Find where the given text appears and provide that cell's center as (X, Y) coordinate. 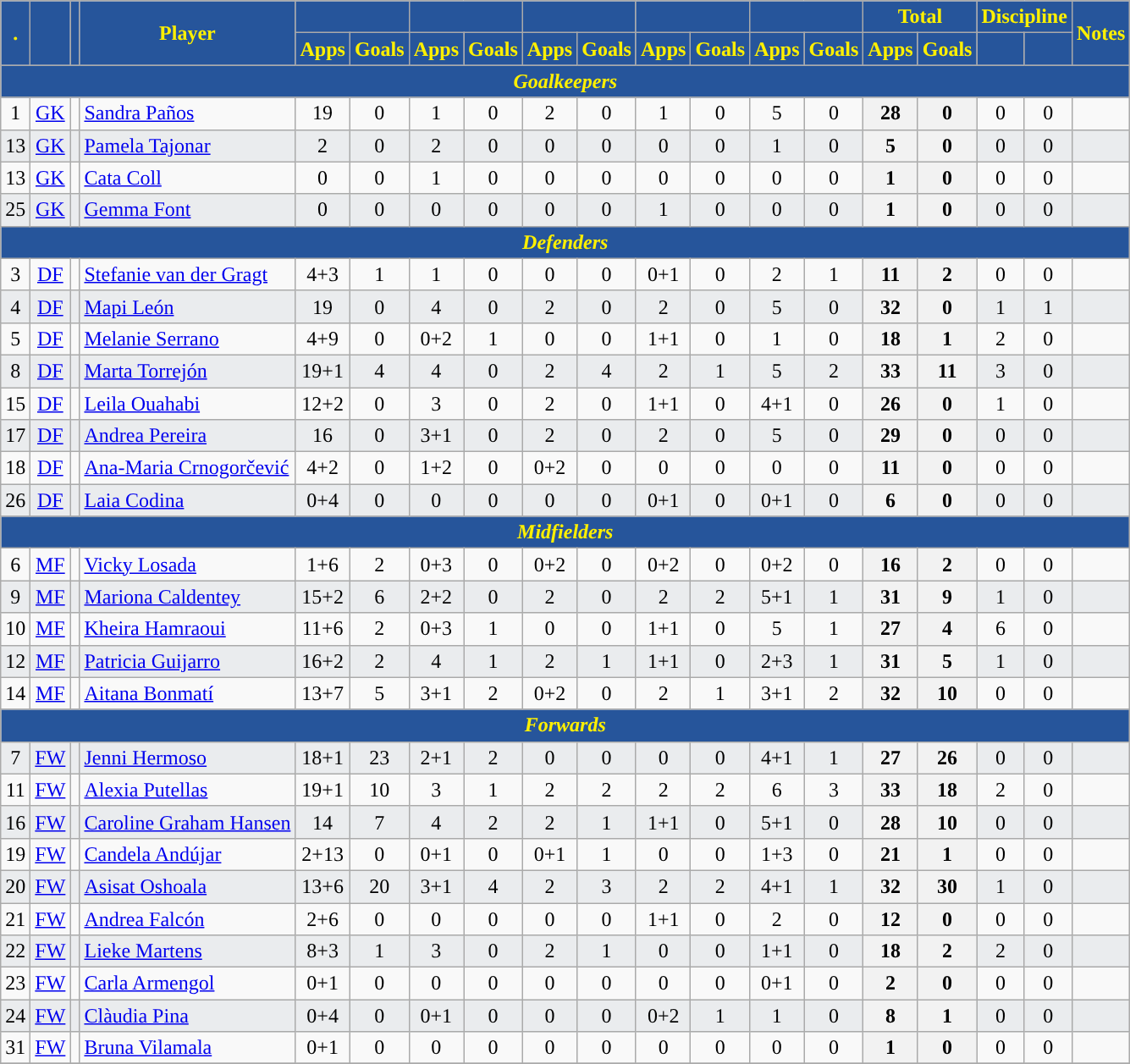
Clàudia Pina (188, 1016)
Asisat Oshoala (188, 886)
Andrea Falcón (188, 918)
Player (188, 33)
Marta Torrejón (188, 371)
29 (890, 436)
Alexia Putellas (188, 790)
2+2 (436, 597)
13+6 (322, 886)
Patricia Guijarro (188, 661)
Sandra Paños (188, 113)
2+3 (777, 661)
Total (920, 17)
1+2 (436, 468)
24 (15, 1016)
Kheira Hamraoui (188, 629)
1+3 (777, 854)
12+2 (322, 404)
Andrea Pereira (188, 436)
Caroline Graham Hansen (188, 822)
Stefanie van der Gragt (188, 274)
17 (15, 436)
18+1 (322, 758)
16+2 (322, 661)
22 (15, 951)
Candela Andújar (188, 854)
13+7 (322, 693)
Notes (1100, 33)
Forwards (565, 725)
1+6 (322, 565)
2+13 (322, 854)
8+3 (322, 951)
Goalkeepers (565, 81)
Discipline (1024, 17)
4+9 (322, 339)
Vicky Losada (188, 565)
Ana-Maria Crnogorčević (188, 468)
2+6 (322, 918)
Carla Armengol (188, 984)
15 (15, 404)
Mariona Caldentey (188, 597)
30 (947, 886)
Mapi León (188, 306)
4+2 (322, 468)
Jenni Hermoso (188, 758)
2+1 (436, 758)
Melanie Serrano (188, 339)
Laia Codina (188, 500)
11+6 (322, 629)
Cata Coll (188, 178)
15+2 (322, 597)
Pamela Tajonar (188, 146)
25 (15, 210)
Leila Ouahabi (188, 404)
Aitana Bonmatí (188, 693)
Midfielders (565, 532)
Gemma Font (188, 210)
4+3 (322, 274)
Lieke Martens (188, 951)
Defenders (565, 242)
. (15, 33)
Bruna Vilamala (188, 1048)
